Detect which cell encompasses the target text, then output its [X, Y] center coordinate. 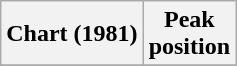
Peakposition [189, 34]
Chart (1981) [72, 34]
